Search for the cell housing the specified text and yield its [x, y] center coordinate. 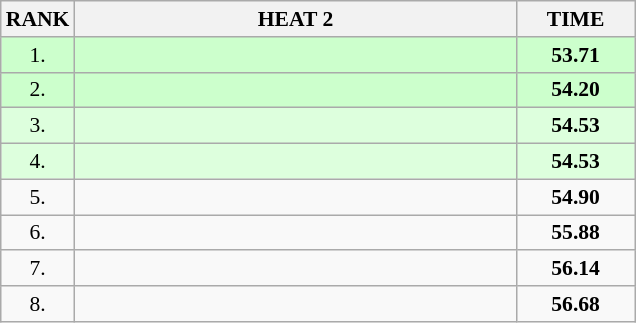
54.20 [576, 90]
53.71 [576, 55]
2. [38, 90]
1. [38, 55]
4. [38, 162]
8. [38, 304]
55.88 [576, 233]
7. [38, 269]
3. [38, 126]
5. [38, 197]
6. [38, 233]
RANK [38, 19]
56.14 [576, 269]
TIME [576, 19]
HEAT 2 [295, 19]
54.90 [576, 197]
56.68 [576, 304]
